Output the [X, Y] coordinate of the center of the cell containing the given text.  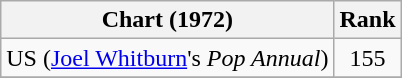
Chart (1972) [168, 20]
US (Joel Whitburn's Pop Annual) [168, 58]
155 [368, 58]
Rank [368, 20]
